Extract the (X, Y) coordinate from the center of the cell holding the provided text.  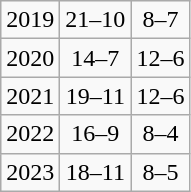
8–7 (160, 20)
19–11 (96, 96)
21–10 (96, 20)
8–5 (160, 172)
16–9 (96, 134)
8–4 (160, 134)
2021 (30, 96)
2023 (30, 172)
2022 (30, 134)
2019 (30, 20)
14–7 (96, 58)
2020 (30, 58)
18–11 (96, 172)
